Scan for the cell matching the given text and deliver its [x, y] coordinate at center. 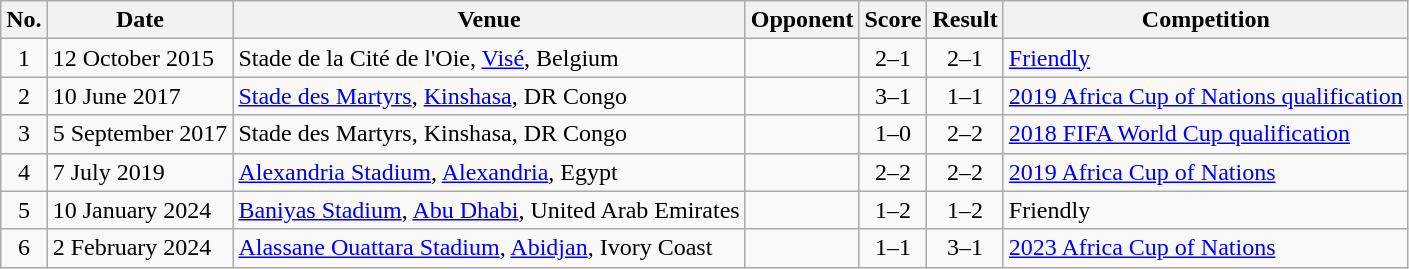
Opponent [802, 20]
2 [24, 96]
2019 Africa Cup of Nations [1206, 172]
Date [140, 20]
2019 Africa Cup of Nations qualification [1206, 96]
2018 FIFA World Cup qualification [1206, 134]
Stade de la Cité de l'Oie, Visé, Belgium [489, 58]
Venue [489, 20]
No. [24, 20]
Baniyas Stadium, Abu Dhabi, United Arab Emirates [489, 210]
Score [893, 20]
3 [24, 134]
Result [965, 20]
5 [24, 210]
Competition [1206, 20]
10 January 2024 [140, 210]
Alexandria Stadium, Alexandria, Egypt [489, 172]
10 June 2017 [140, 96]
2023 Africa Cup of Nations [1206, 248]
7 July 2019 [140, 172]
1 [24, 58]
4 [24, 172]
Alassane Ouattara Stadium, Abidjan, Ivory Coast [489, 248]
5 September 2017 [140, 134]
6 [24, 248]
12 October 2015 [140, 58]
1–0 [893, 134]
2 February 2024 [140, 248]
